Return (x, y) of the center of cell containing provided text 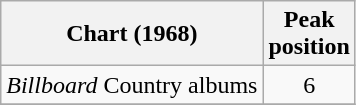
6 (309, 85)
Billboard Country albums (132, 85)
Chart (1968) (132, 34)
Peakposition (309, 34)
